Locate the cell with the specified text and output its [x, y] center coordinate. 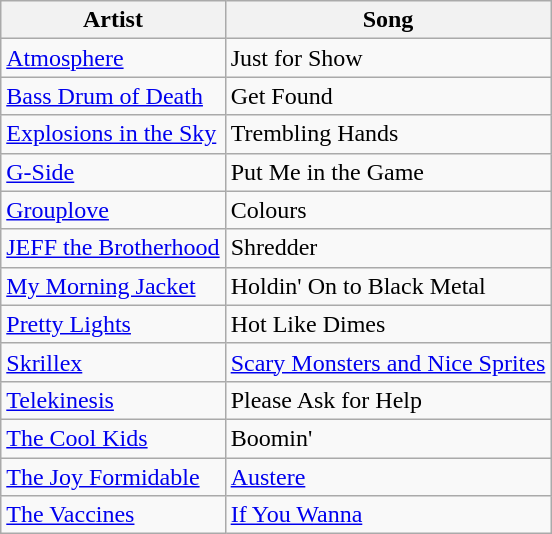
Trembling Hands [388, 134]
Please Ask for Help [388, 400]
Austere [388, 477]
The Cool Kids [113, 438]
Grouplove [113, 210]
Scary Monsters and Nice Sprites [388, 362]
G-Side [113, 172]
Pretty Lights [113, 324]
Artist [113, 20]
The Vaccines [113, 515]
Colours [388, 210]
Shredder [388, 248]
Get Found [388, 96]
Telekinesis [113, 400]
Song [388, 20]
JEFF the Brotherhood [113, 248]
The Joy Formidable [113, 477]
Just for Show [388, 58]
My Morning Jacket [113, 286]
If You Wanna [388, 515]
Explosions in the Sky [113, 134]
Hot Like Dimes [388, 324]
Boomin' [388, 438]
Skrillex [113, 362]
Holdin' On to Black Metal [388, 286]
Atmosphere [113, 58]
Bass Drum of Death [113, 96]
Put Me in the Game [388, 172]
